Find where the given text appears and provide that cell's center as [X, Y] coordinate. 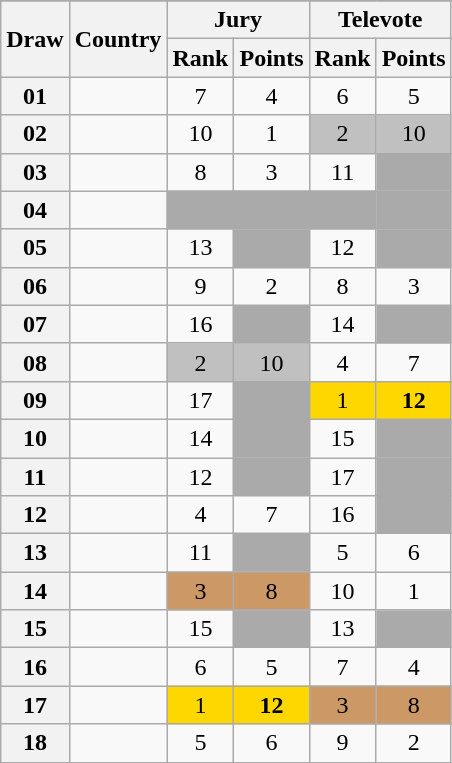
01 [35, 96]
04 [35, 210]
Country [118, 39]
07 [35, 324]
05 [35, 248]
06 [35, 286]
03 [35, 172]
Televote [380, 20]
Draw [35, 39]
09 [35, 400]
18 [35, 743]
02 [35, 134]
08 [35, 362]
Jury [238, 20]
